Locate the cell with the specified text and output its (X, Y) center coordinate. 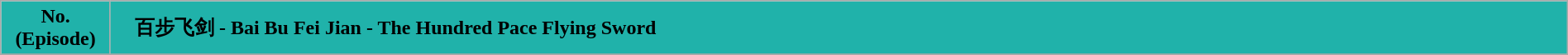
百步飞剑 - Bai Bu Fei Jian - The Hundred Pace Flying Sword (839, 28)
No. (Episode) (56, 28)
